Identify which cell holds the provided text, then report its (X, Y) central coordinate. 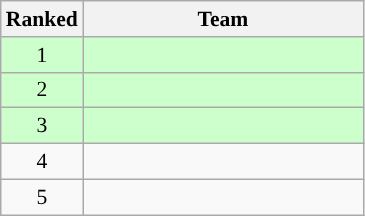
Team (223, 19)
3 (42, 126)
4 (42, 162)
1 (42, 55)
Ranked (42, 19)
2 (42, 90)
5 (42, 197)
